Output the [x, y] coordinate of the center of the cell containing the given text.  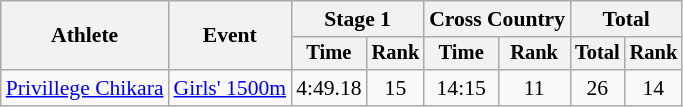
Stage 1 [358, 19]
11 [534, 88]
Privillege Chikara [85, 88]
Cross Country [497, 19]
Girls' 1500m [230, 88]
Event [230, 36]
15 [396, 88]
26 [598, 88]
14 [654, 88]
Athlete [85, 36]
14:15 [461, 88]
4:49.18 [328, 88]
